Search for the cell housing the specified text and yield its [x, y] center coordinate. 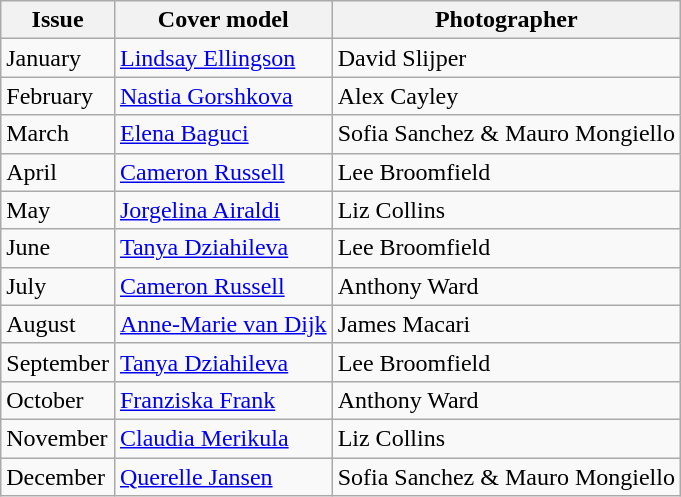
Nastia Gorshkova [223, 96]
Querelle Jansen [223, 477]
January [58, 58]
Photographer [506, 20]
May [58, 210]
Issue [58, 20]
July [58, 286]
Cover model [223, 20]
September [58, 362]
Jorgelina Airaldi [223, 210]
October [58, 400]
November [58, 438]
Alex Cayley [506, 96]
Anne-Marie van Dijk [223, 324]
February [58, 96]
December [58, 477]
Lindsay Ellingson [223, 58]
April [58, 172]
Franziska Frank [223, 400]
David Slijper [506, 58]
June [58, 248]
Claudia Merikula [223, 438]
March [58, 134]
James Macari [506, 324]
August [58, 324]
Elena Baguci [223, 134]
